Pinpoint the cell where the given text exists, returning its (X, Y) midpoint coordinate. 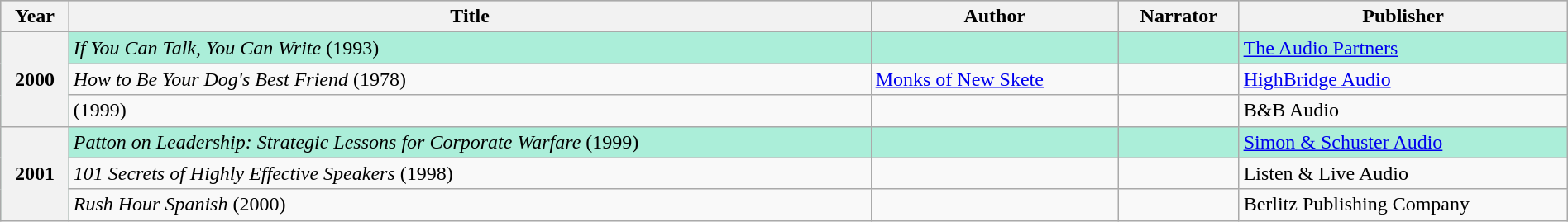
Simon & Schuster Audio (1403, 142)
The Audio Partners (1403, 48)
(1999) (470, 111)
Berlitz Publishing Company (1403, 205)
2001 (35, 173)
Rush Hour Spanish (2000) (470, 205)
Publisher (1403, 17)
101 Secrets of Highly Effective Speakers (1998) (470, 173)
Title (470, 17)
How to Be Your Dog's Best Friend (1978) (470, 79)
Narrator (1178, 17)
Monks of New Skete (994, 79)
If You Can Talk, You Can Write (1993) (470, 48)
HighBridge Audio (1403, 79)
Year (35, 17)
Author (994, 17)
Patton on Leadership: Strategic Lessons for Corporate Warfare (1999) (470, 142)
2000 (35, 79)
Listen & Live Audio (1403, 173)
B&B Audio (1403, 111)
